Output the (x, y) coordinate of the center of the cell containing the given text.  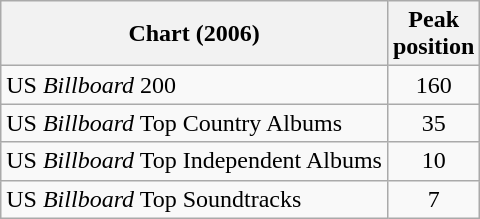
US Billboard 200 (194, 85)
US Billboard Top Soundtracks (194, 199)
160 (433, 85)
US Billboard Top Independent Albums (194, 161)
7 (433, 199)
10 (433, 161)
Chart (2006) (194, 34)
35 (433, 123)
US Billboard Top Country Albums (194, 123)
Peakposition (433, 34)
